Capture the cell that displays the provided text and extract its [x, y] central coordinate. 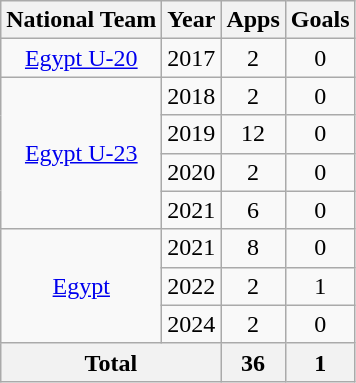
6 [253, 210]
8 [253, 248]
2020 [192, 172]
12 [253, 134]
Goals [320, 20]
Egypt U-23 [82, 153]
2022 [192, 286]
Egypt U-20 [82, 58]
Year [192, 20]
2018 [192, 96]
2024 [192, 324]
2019 [192, 134]
36 [253, 362]
2017 [192, 58]
National Team [82, 20]
Total [111, 362]
Apps [253, 20]
Egypt [82, 286]
